Search for the cell housing the specified text and yield its [X, Y] center coordinate. 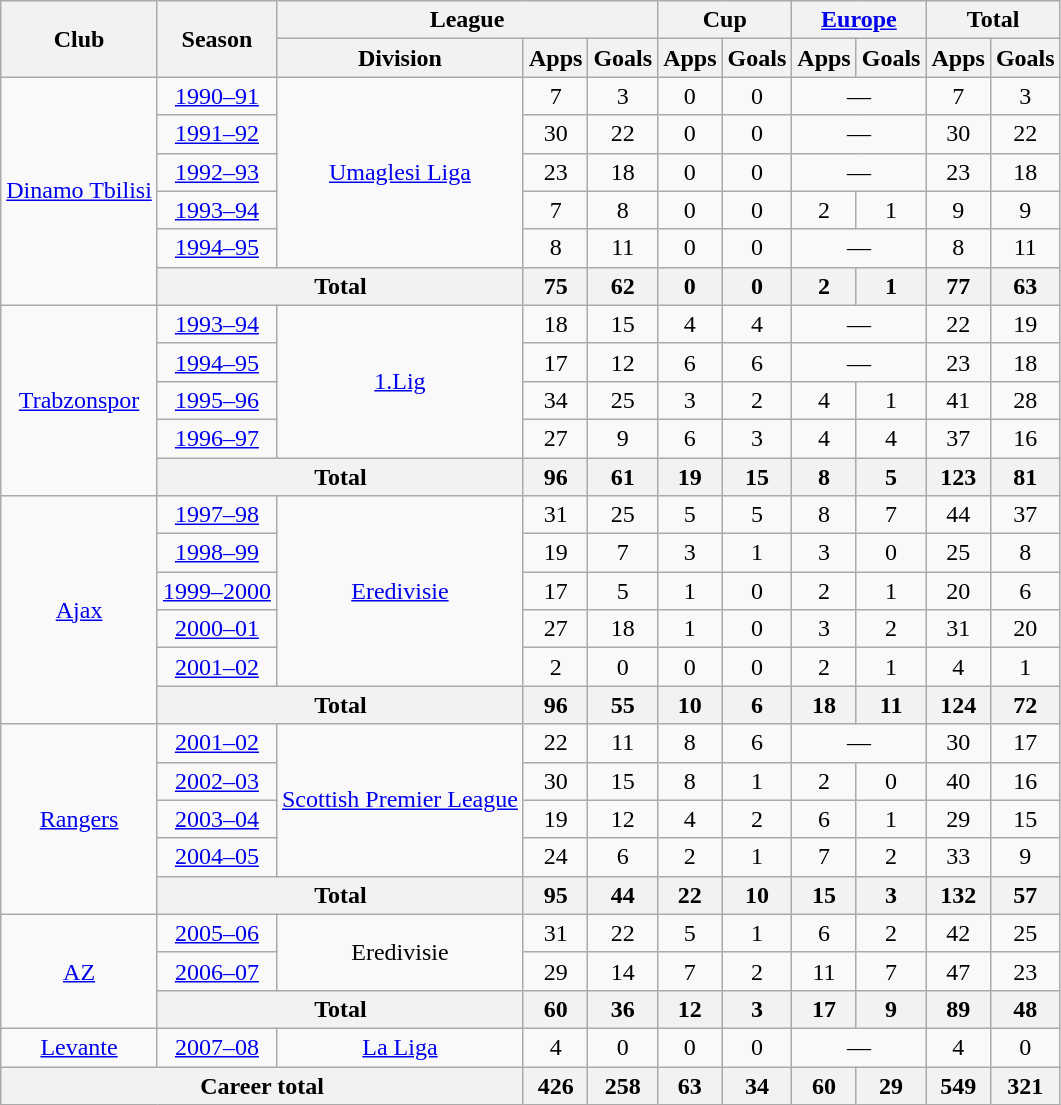
Cup [725, 20]
Rangers [80, 819]
95 [555, 895]
132 [958, 895]
1.Lig [400, 381]
Club [80, 39]
Season [216, 39]
61 [623, 477]
28 [1025, 400]
Division [400, 58]
89 [958, 1009]
24 [555, 857]
62 [623, 286]
55 [623, 705]
Scottish Premier League [400, 800]
Career total [262, 1085]
2000–01 [216, 629]
Dinamo Tbilisi [80, 191]
124 [958, 705]
AZ [80, 971]
2002–03 [216, 781]
33 [958, 857]
2003–04 [216, 819]
1992–93 [216, 172]
321 [1025, 1085]
2007–08 [216, 1047]
81 [1025, 477]
426 [555, 1085]
1998–99 [216, 553]
72 [1025, 705]
Umaglesi Liga [400, 172]
41 [958, 400]
77 [958, 286]
2005–06 [216, 933]
Ajax [80, 610]
1991–92 [216, 134]
1996–97 [216, 438]
549 [958, 1085]
123 [958, 477]
2006–07 [216, 971]
42 [958, 933]
75 [555, 286]
36 [623, 1009]
1995–96 [216, 400]
258 [623, 1085]
14 [623, 971]
League [466, 20]
1997–98 [216, 515]
47 [958, 971]
1990–91 [216, 96]
40 [958, 781]
48 [1025, 1009]
57 [1025, 895]
Trabzonspor [80, 400]
1999–2000 [216, 591]
La Liga [400, 1047]
Levante [80, 1047]
2004–05 [216, 857]
Europe [859, 20]
